Scan for the cell matching the given text and deliver its [x, y] coordinate at center. 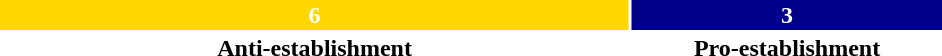
6 [314, 15]
3 [787, 15]
